Extract the (x, y) coordinate from the center of the cell holding the provided text.  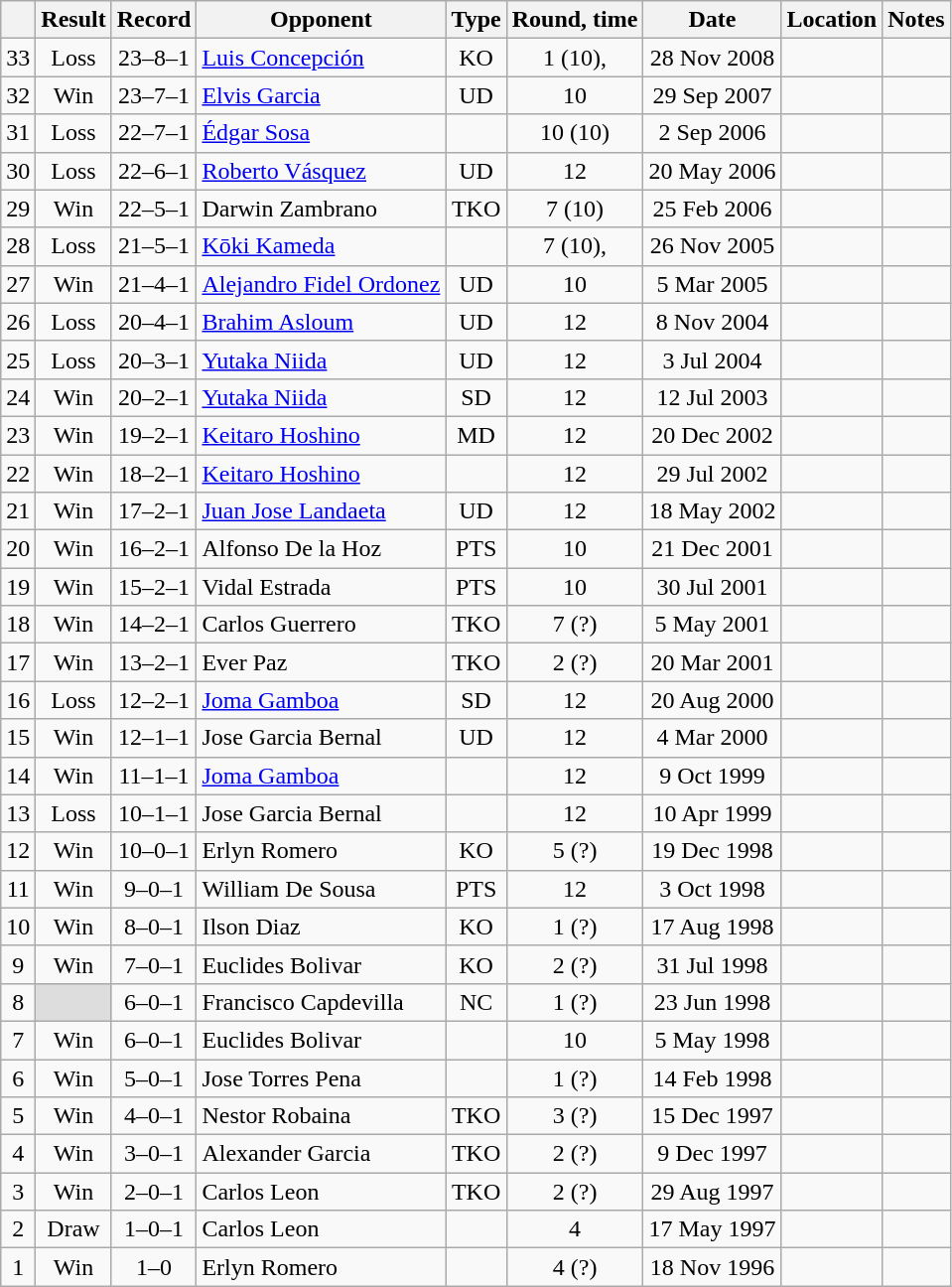
1–0–1 (154, 1229)
5 (?) (575, 851)
Ever Paz (322, 662)
23 Jun 1998 (713, 1002)
20 May 2006 (713, 171)
20 (18, 549)
Alexander Garcia (322, 1154)
26 (18, 322)
21 (18, 511)
16–2–1 (154, 549)
3 (?) (575, 1116)
9 (18, 964)
Nestor Robaina (322, 1116)
Darwin Zambrano (322, 209)
5 May 1998 (713, 1040)
MD (476, 435)
1 (18, 1267)
4–0–1 (154, 1116)
Juan Jose Landaeta (322, 511)
5 Mar 2005 (713, 284)
Roberto Vásquez (322, 171)
7 (?) (575, 625)
3–0–1 (154, 1154)
1 (10), (575, 58)
12 Jul 2003 (713, 397)
21 Dec 2001 (713, 549)
Luis Concepción (322, 58)
Notes (916, 20)
20 Mar 2001 (713, 662)
31 Jul 1998 (713, 964)
31 (18, 133)
29 Aug 1997 (713, 1192)
5–0–1 (154, 1077)
2 Sep 2006 (713, 133)
13–2–1 (154, 662)
12–2–1 (154, 700)
Francisco Capdevilla (322, 1002)
Brahim Asloum (322, 322)
19–2–1 (154, 435)
30 (18, 171)
Record (154, 20)
19 (18, 587)
13 (18, 813)
21–5–1 (154, 246)
20 Dec 2002 (713, 435)
9 Dec 1997 (713, 1154)
Draw (73, 1229)
NC (476, 1002)
Opponent (322, 20)
19 Dec 1998 (713, 851)
28 Nov 2008 (713, 58)
Date (713, 20)
20 Aug 2000 (713, 700)
20–3–1 (154, 359)
12–1–1 (154, 738)
8 Nov 2004 (713, 322)
17 May 1997 (713, 1229)
15 (18, 738)
2 (18, 1229)
Kōki Kameda (322, 246)
4 (?) (575, 1267)
Type (476, 20)
20–2–1 (154, 397)
33 (18, 58)
3 Jul 2004 (713, 359)
7 (10) (575, 209)
8–0–1 (154, 927)
10 (10) (575, 133)
Result (73, 20)
2–0–1 (154, 1192)
Round, time (575, 20)
22–5–1 (154, 209)
18 May 2002 (713, 511)
28 (18, 246)
15 Dec 1997 (713, 1116)
9 Oct 1999 (713, 776)
5 May 2001 (713, 625)
17–2–1 (154, 511)
11–1–1 (154, 776)
Carlos Guerrero (322, 625)
29 Sep 2007 (713, 95)
14–2–1 (154, 625)
7 (10), (575, 246)
32 (18, 95)
17 (18, 662)
1–0 (154, 1267)
Alfonso De la Hoz (322, 549)
27 (18, 284)
15–2–1 (154, 587)
22–6–1 (154, 171)
8 (18, 1002)
14 Feb 1998 (713, 1077)
William De Sousa (322, 889)
18 (18, 625)
10–1–1 (154, 813)
22 (18, 474)
10 Apr 1999 (713, 813)
29 Jul 2002 (713, 474)
25 (18, 359)
18–2–1 (154, 474)
16 (18, 700)
17 Aug 1998 (713, 927)
18 Nov 1996 (713, 1267)
3 Oct 1998 (713, 889)
3 (18, 1192)
24 (18, 397)
23–7–1 (154, 95)
25 Feb 2006 (713, 209)
22–7–1 (154, 133)
26 Nov 2005 (713, 246)
11 (18, 889)
4 Mar 2000 (713, 738)
5 (18, 1116)
Jose Torres Pena (322, 1077)
Elvis Garcia (322, 95)
Édgar Sosa (322, 133)
20–4–1 (154, 322)
23–8–1 (154, 58)
Ilson Diaz (322, 927)
21–4–1 (154, 284)
10–0–1 (154, 851)
30 Jul 2001 (713, 587)
7–0–1 (154, 964)
9–0–1 (154, 889)
23 (18, 435)
6 (18, 1077)
Location (832, 20)
29 (18, 209)
7 (18, 1040)
Vidal Estrada (322, 587)
14 (18, 776)
Alejandro Fidel Ordonez (322, 284)
